Determine the (X, Y) coordinate at the center of the cell enclosing the given text.  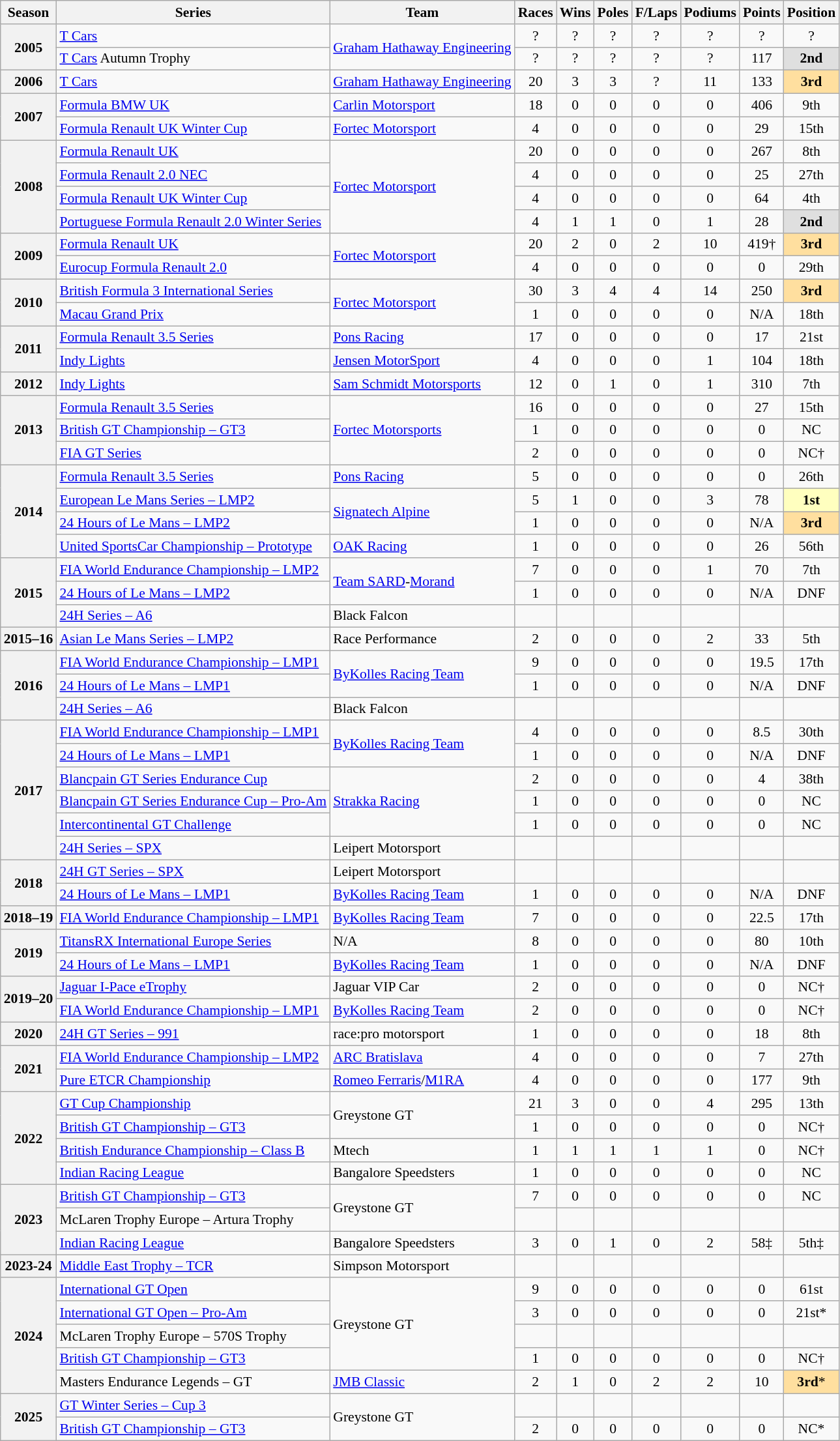
11 (710, 82)
GT Cup Championship (193, 1104)
FIA GT Series (193, 454)
2018–19 (29, 918)
64 (762, 198)
4th (811, 198)
2009 (29, 255)
1st (811, 500)
310 (762, 384)
38th (811, 779)
2005 (29, 47)
70 (762, 570)
Intercontinental GT Challenge (193, 825)
30th (811, 733)
250 (762, 291)
Sam Schmidt Motorsports (422, 384)
30 (536, 291)
21 (536, 1104)
ARC Bratislava (422, 1057)
Eurocup Formula Renault 2.0 (193, 268)
Middle East Trophy – TCR (193, 1266)
T Cars Autumn Trophy (193, 59)
Points (762, 12)
Wins (575, 12)
OAK Racing (422, 547)
2013 (29, 430)
21st (811, 338)
10th (811, 941)
2008 (29, 186)
27 (762, 407)
2023-24 (29, 1266)
JMB Classic (422, 1382)
2019 (29, 953)
Jaguar VIP Car (422, 987)
13th (811, 1104)
2016 (29, 686)
Race Performance (422, 639)
21st* (811, 1313)
26th (811, 477)
Poles (613, 12)
Races (536, 12)
F/Laps (657, 12)
Jensen MotorSport (422, 361)
Team (422, 12)
104 (762, 361)
3rd* (811, 1382)
Signatech Alpine (422, 511)
Season (29, 12)
295 (762, 1104)
Series (193, 12)
8 (536, 941)
McLaren Trophy Europe – Artura Trophy (193, 1220)
24H GT Series – SPX (193, 871)
Asian Le Mans Series – LMP2 (193, 639)
Romeo Ferraris/M1RA (422, 1081)
2024 (29, 1336)
8.5 (762, 733)
80 (762, 941)
5th (811, 639)
58‡ (762, 1243)
2015–16 (29, 639)
133 (762, 82)
61st (811, 1290)
Blancpain GT Series Endurance Cup – Pro-Am (193, 802)
19.5 (762, 663)
2018 (29, 882)
NC* (811, 1429)
419† (762, 244)
2022 (29, 1139)
British Formula 3 International Series (193, 291)
2019–20 (29, 998)
United SportsCar Championship – Prototype (193, 547)
24H Series – SPX (193, 849)
Formula Renault 2.0 NEC (193, 175)
2007 (29, 117)
22.5 (762, 918)
33 (762, 639)
2011 (29, 349)
Jaguar I-Pace eTrophy (193, 987)
2015 (29, 593)
5th‡ (811, 1243)
Blancpain GT Series Endurance Cup (193, 779)
British Endurance Championship – Class B (193, 1150)
14 (710, 291)
28 (762, 222)
Simpson Motorsport (422, 1266)
177 (762, 1081)
12 (536, 384)
race:pro motorsport (422, 1034)
29th (811, 268)
Position (811, 12)
Fortec Motorsports (422, 430)
117 (762, 59)
2025 (29, 1417)
Team SARD-Morand (422, 581)
2012 (29, 384)
16 (536, 407)
Macau Grand Prix (193, 314)
GT Winter Series – Cup 3 (193, 1406)
TitansRX International Europe Series (193, 941)
Carlin Motorsport (422, 106)
Mtech (422, 1150)
267 (762, 152)
2010 (29, 302)
Portuguese Formula Renault 2.0 Winter Series (193, 222)
78 (762, 500)
Masters Endurance Legends – GT (193, 1382)
European Le Mans Series – LMP2 (193, 500)
2023 (29, 1220)
2014 (29, 512)
International GT Open – Pro-Am (193, 1313)
Strakka Racing (422, 802)
McLaren Trophy Europe – 570S Trophy (193, 1336)
Podiums (710, 12)
Pure ETCR Championship (193, 1081)
25 (762, 175)
24H GT Series – 991 (193, 1034)
56th (811, 547)
2021 (29, 1069)
Formula BMW UK (193, 106)
406 (762, 106)
2006 (29, 82)
2020 (29, 1034)
26 (762, 547)
International GT Open (193, 1290)
2017 (29, 791)
29 (762, 128)
